Determine the [X, Y] coordinate at the center of the cell enclosing the given text.  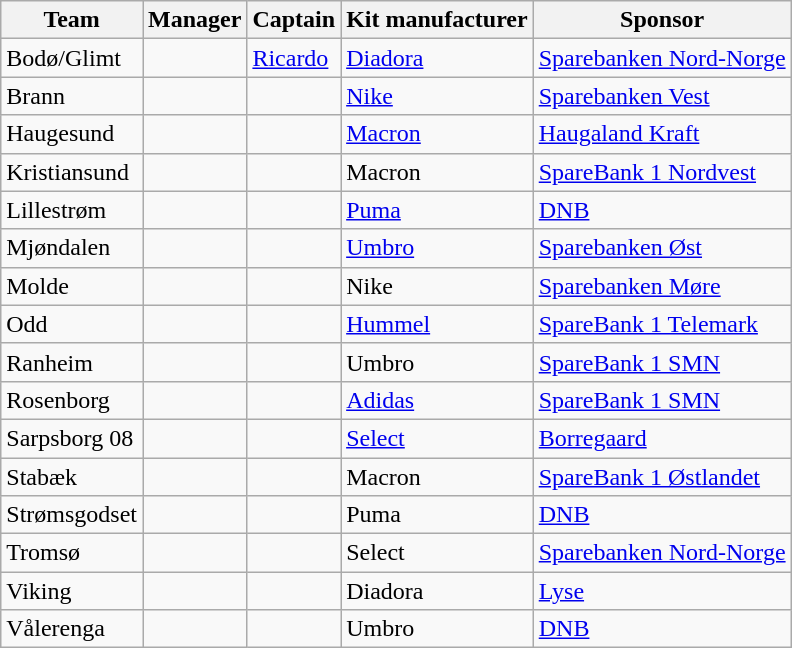
Borregaard [662, 438]
Tromsø [72, 553]
SpareBank 1 Nordvest [662, 172]
Kristiansund [72, 172]
Lillestrøm [72, 210]
Manager [194, 20]
Ranheim [72, 362]
Kit manufacturer [438, 20]
Sarpsborg 08 [72, 438]
Captain [294, 20]
Vålerenga [72, 629]
Adidas [438, 400]
Haugesund [72, 134]
Ricardo [294, 58]
Molde [72, 286]
Haugaland Kraft [662, 134]
Brann [72, 96]
Hummel [438, 324]
Team [72, 20]
Sparebanken Møre [662, 286]
Sponsor [662, 20]
Bodø/Glimt [72, 58]
SpareBank 1 Telemark [662, 324]
Stabæk [72, 477]
Mjøndalen [72, 248]
Sparebanken Vest [662, 96]
Rosenborg [72, 400]
Odd [72, 324]
Sparebanken Øst [662, 248]
Lyse [662, 591]
SpareBank 1 Østlandet [662, 477]
Viking [72, 591]
Strømsgodset [72, 515]
